From the cell containing the given text, extract its center point as [X, Y] coordinate. 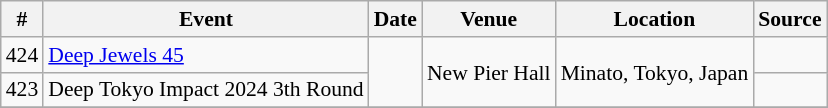
423 [22, 90]
424 [22, 55]
Event [206, 19]
Venue [489, 19]
Date [396, 19]
Location [655, 19]
Source [790, 19]
# [22, 19]
Deep Jewels 45 [206, 55]
New Pier Hall [489, 72]
Deep Tokyo Impact 2024 3th Round [206, 90]
Minato, Tokyo, Japan [655, 72]
